For the text-containing cell, return its midpoint in [X, Y] coordinate format. 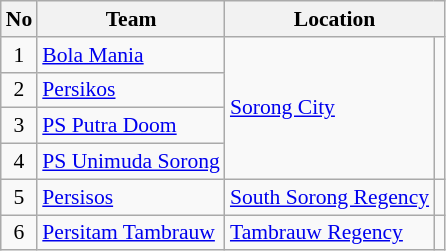
Persikos [131, 90]
South Sorong Regency [330, 197]
1 [20, 55]
PS Putra Doom [131, 126]
Team [131, 19]
PS Unimuda Sorong [131, 162]
Persitam Tambrauw [131, 233]
Bola Mania [131, 55]
Persisos [131, 197]
No [20, 19]
5 [20, 197]
2 [20, 90]
Sorong City [330, 108]
6 [20, 233]
Location [334, 19]
3 [20, 126]
4 [20, 162]
Tambrauw Regency [330, 233]
